Capture the cell that displays the provided text and extract its [x, y] central coordinate. 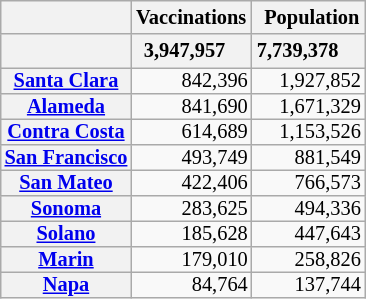
841,690 [191, 107]
493,749 [191, 158]
614,689 [191, 132]
881,549 [308, 158]
137,744 [308, 285]
1,153,526 [308, 132]
Napa [66, 285]
7,739,378 [308, 51]
Contra Costa [66, 132]
Population [308, 18]
San Francisco [66, 158]
842,396 [191, 81]
Santa Clara [66, 81]
Solano [66, 234]
1,927,852 [308, 81]
258,826 [308, 260]
185,628 [191, 234]
447,643 [308, 234]
766,573 [308, 183]
Marin [66, 260]
San Mateo [66, 183]
494,336 [308, 209]
Sonoma [66, 209]
1,671,329 [308, 107]
3,947,957 [191, 51]
Alameda [66, 107]
Vaccinations [191, 18]
422,406 [191, 183]
179,010 [191, 260]
84,764 [191, 285]
283,625 [191, 209]
